Detect which cell encompasses the target text, then output its [X, Y] center coordinate. 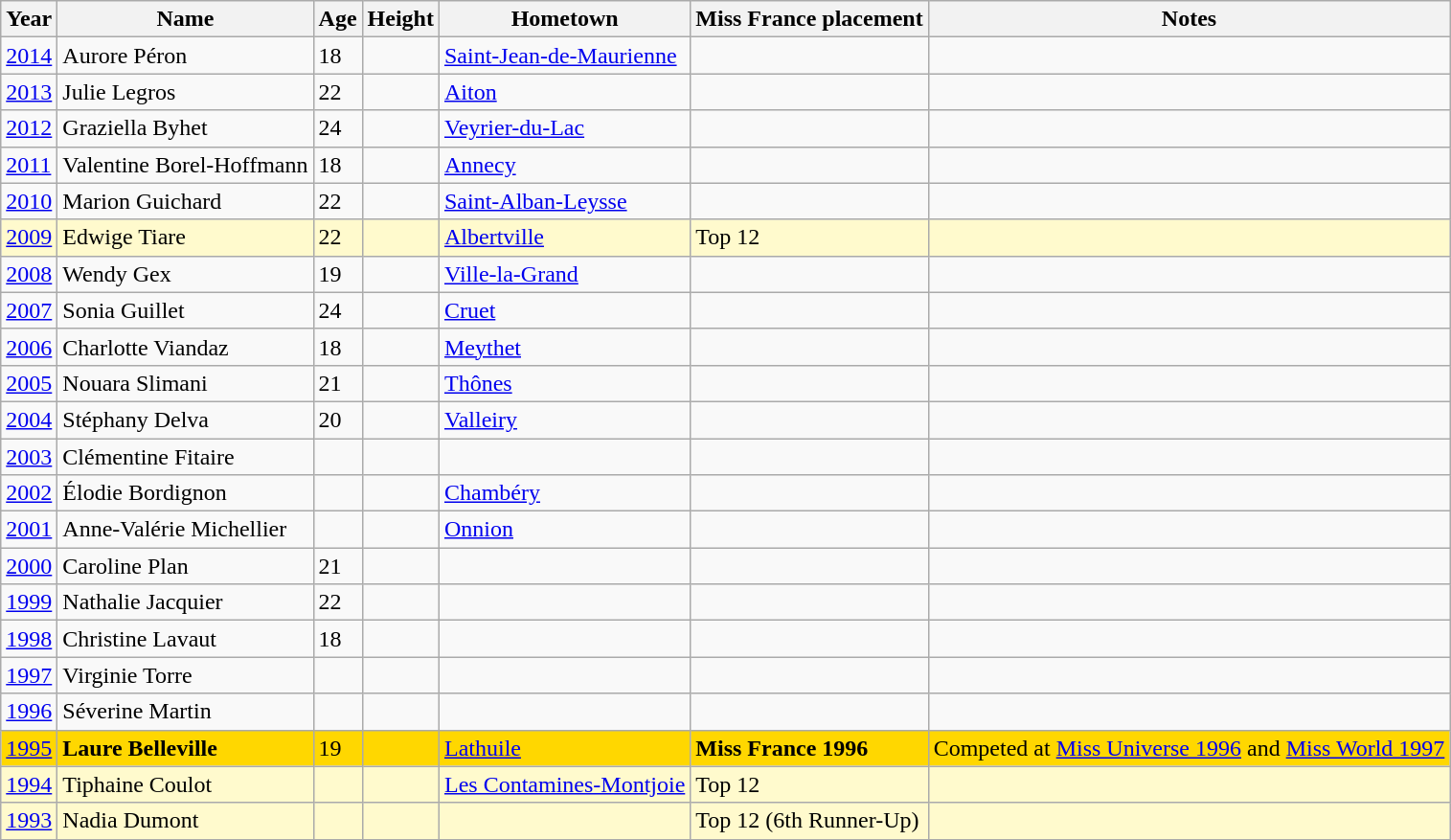
1994 [29, 784]
Caroline Plan [186, 566]
Christine Lavaut [186, 639]
Ville-la-Grand [564, 274]
Chambéry [564, 493]
2002 [29, 493]
Miss France placement [809, 19]
2004 [29, 420]
Meythet [564, 347]
1996 [29, 712]
Séverine Martin [186, 712]
Onnion [564, 530]
Aiton [564, 92]
Nadia Dumont [186, 821]
Edwige Tiare [186, 238]
Miss France 1996 [809, 748]
Wendy Gex [186, 274]
Valleiry [564, 420]
1998 [29, 639]
2006 [29, 347]
Clémentine Fitaire [186, 457]
2011 [29, 165]
Lathuile [564, 748]
Albertville [564, 238]
2013 [29, 92]
Saint-Jean-de-Maurienne [564, 56]
Aurore Péron [186, 56]
Nathalie Jacquier [186, 602]
Competed at Miss Universe 1996 and Miss World 1997 [1190, 748]
2008 [29, 274]
Height [400, 19]
Élodie Bordignon [186, 493]
Graziella Byhet [186, 128]
Cruet [564, 310]
1997 [29, 675]
Name [186, 19]
Charlotte Viandaz [186, 347]
1995 [29, 748]
Saint-Alban-Leysse [564, 201]
Marion Guichard [186, 201]
2010 [29, 201]
Annecy [564, 165]
Julie Legros [186, 92]
Notes [1190, 19]
Nouara Slimani [186, 383]
2007 [29, 310]
2003 [29, 457]
20 [337, 420]
2000 [29, 566]
2009 [29, 238]
2012 [29, 128]
Hometown [564, 19]
1999 [29, 602]
Virginie Torre [186, 675]
Les Contamines-Montjoie [564, 784]
2014 [29, 56]
2005 [29, 383]
Tiphaine Coulot [186, 784]
Year [29, 19]
Stéphany Delva [186, 420]
Thônes [564, 383]
2001 [29, 530]
1993 [29, 821]
Veyrier-du-Lac [564, 128]
Top 12 (6th Runner-Up) [809, 821]
Sonia Guillet [186, 310]
Valentine Borel-Hoffmann [186, 165]
Anne-Valérie Michellier [186, 530]
Laure Belleville [186, 748]
Age [337, 19]
